Provide the (x, y) coordinate of the cell's center where the given text is located.  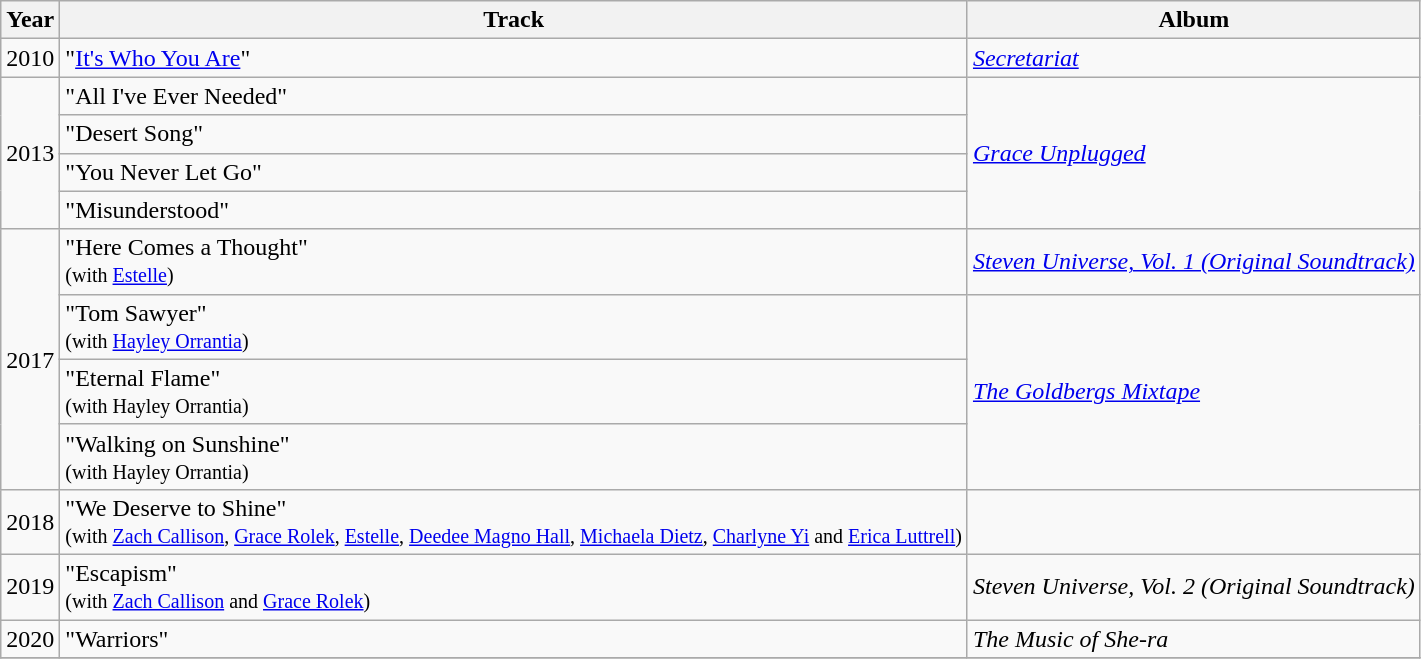
2013 (30, 153)
"You Never Let Go" (514, 172)
The Goldbergs Mixtape (1194, 392)
"Escapism"(with Zach Callison and Grace Rolek) (514, 586)
2017 (30, 359)
Grace Unplugged (1194, 153)
"It's Who You Are" (514, 58)
"Tom Sawyer"(with Hayley Orrantia) (514, 326)
"Misunderstood" (514, 210)
2010 (30, 58)
Secretariat (1194, 58)
The Music of She-ra (1194, 639)
"Eternal Flame"(with Hayley Orrantia) (514, 392)
"Warriors" (514, 639)
"Desert Song" (514, 134)
Album (1194, 20)
"We Deserve to Shine"(with Zach Callison, Grace Rolek, Estelle, Deedee Magno Hall, Michaela Dietz, Charlyne Yi and Erica Luttrell) (514, 522)
Track (514, 20)
"Walking on Sunshine"(with Hayley Orrantia) (514, 456)
2020 (30, 639)
2019 (30, 586)
Steven Universe, Vol. 1 (Original Soundtrack) (1194, 262)
Year (30, 20)
"Here Comes a Thought"(with Estelle) (514, 262)
2018 (30, 522)
"All I've Ever Needed" (514, 96)
Steven Universe, Vol. 2 (Original Soundtrack) (1194, 586)
